Return [X, Y] of the center of cell containing provided text 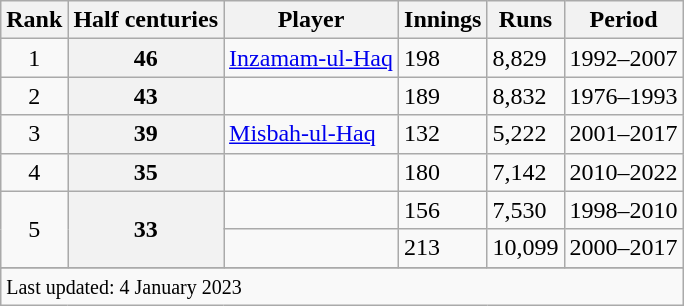
5 [34, 229]
1998–2010 [624, 210]
8,829 [526, 58]
213 [443, 248]
43 [146, 96]
Half centuries [146, 20]
46 [146, 58]
Runs [526, 20]
Innings [443, 20]
180 [443, 172]
3 [34, 134]
Rank [34, 20]
189 [443, 96]
Last updated: 4 January 2023 [342, 286]
2000–2017 [624, 248]
2010–2022 [624, 172]
8,832 [526, 96]
2 [34, 96]
Period [624, 20]
5,222 [526, 134]
7,530 [526, 210]
156 [443, 210]
10,099 [526, 248]
1992–2007 [624, 58]
1 [34, 58]
Inzamam-ul-Haq [312, 58]
4 [34, 172]
198 [443, 58]
132 [443, 134]
39 [146, 134]
35 [146, 172]
33 [146, 229]
Player [312, 20]
1976–1993 [624, 96]
2001–2017 [624, 134]
Misbah-ul-Haq [312, 134]
7,142 [526, 172]
